Find where the given text appears and provide that cell's center as [X, Y] coordinate. 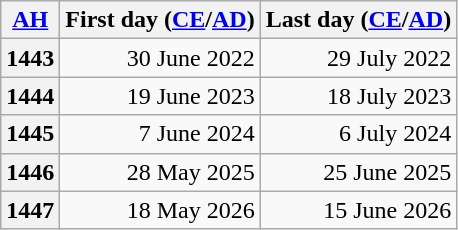
AH [30, 20]
First day (CE/AD) [160, 20]
30 June 2022 [160, 58]
18 July 2023 [358, 96]
Last day (CE/AD) [358, 20]
6 July 2024 [358, 134]
1445 [30, 134]
1443 [30, 58]
1444 [30, 96]
19 June 2023 [160, 96]
18 May 2026 [160, 210]
29 July 2022 [358, 58]
1447 [30, 210]
7 June 2024 [160, 134]
15 June 2026 [358, 210]
25 June 2025 [358, 172]
1446 [30, 172]
28 May 2025 [160, 172]
